Determine the [x, y] coordinate at the center of the cell enclosing the given text.  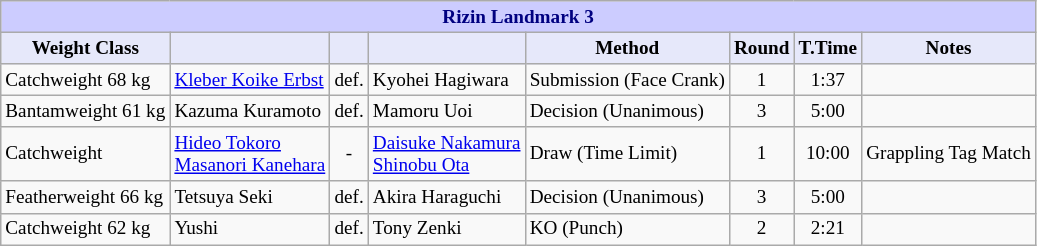
Rizin Landmark 3 [518, 17]
- [349, 154]
Method [627, 48]
Submission (Face Crank) [627, 80]
Tony Zenki [446, 229]
Notes [949, 48]
Bantamweight 61 kg [86, 111]
Weight Class [86, 48]
Daisuke Nakamura Shinobu Ota [446, 154]
10:00 [828, 154]
Catchweight 62 kg [86, 229]
2 [762, 229]
Kazuma Kuramoto [250, 111]
Round [762, 48]
Hideo Tokoro Masanori Kanehara [250, 154]
Kleber Koike Erbst [250, 80]
Kyohei Hagiwara [446, 80]
Tetsuya Seki [250, 197]
Yushi [250, 229]
Akira Haraguchi [446, 197]
Grappling Tag Match [949, 154]
Catchweight [86, 154]
1:37 [828, 80]
Featherweight 66 kg [86, 197]
Draw (Time Limit) [627, 154]
KO (Punch) [627, 229]
Catchweight 68 kg [86, 80]
Mamoru Uoi [446, 111]
T.Time [828, 48]
2:21 [828, 229]
